For the text-containing cell, return its midpoint in (x, y) coordinate format. 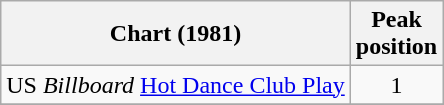
Chart (1981) (176, 34)
1 (396, 85)
Peakposition (396, 34)
US Billboard Hot Dance Club Play (176, 85)
